Pinpoint the cell where the given text exists, returning its (x, y) midpoint coordinate. 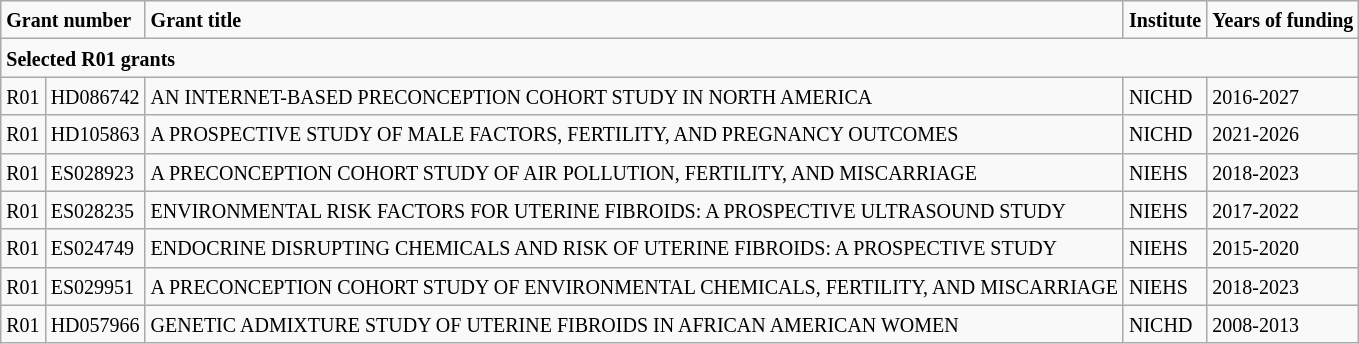
GENETIC ADMIXTURE STUDY OF UTERINE FIBROIDS IN AFRICAN AMERICAN WOMEN (634, 324)
AN INTERNET-BASED PRECONCEPTION COHORT STUDY IN NORTH AMERICA (634, 96)
2017-2022 (1283, 210)
ENVIRONMENTAL RISK FACTORS FOR UTERINE FIBROIDS: A PROSPECTIVE ULTRASOUND STUDY (634, 210)
Institute (1164, 20)
Grant number (73, 20)
Selected R01 grants (680, 58)
2015-2020 (1283, 248)
Years of funding (1283, 20)
A PRECONCEPTION COHORT STUDY OF AIR POLLUTION, FERTILITY, AND MISCARRIAGE (634, 172)
HD105863 (95, 134)
A PRECONCEPTION COHORT STUDY OF ENVIRONMENTAL CHEMICALS, FERTILITY, AND MISCARRIAGE (634, 286)
ES024749 (95, 248)
2021-2026 (1283, 134)
ENDOCRINE DISRUPTING CHEMICALS AND RISK OF UTERINE FIBROIDS: A PROSPECTIVE STUDY (634, 248)
A PROSPECTIVE STUDY OF MALE FACTORS, FERTILITY, AND PREGNANCY OUTCOMES (634, 134)
HD057966 (95, 324)
2008-2013 (1283, 324)
HD086742 (95, 96)
ES029951 (95, 286)
ES028235 (95, 210)
ES028923 (95, 172)
Grant title (634, 20)
2016-2027 (1283, 96)
